Return [x, y] of the center of cell containing provided text 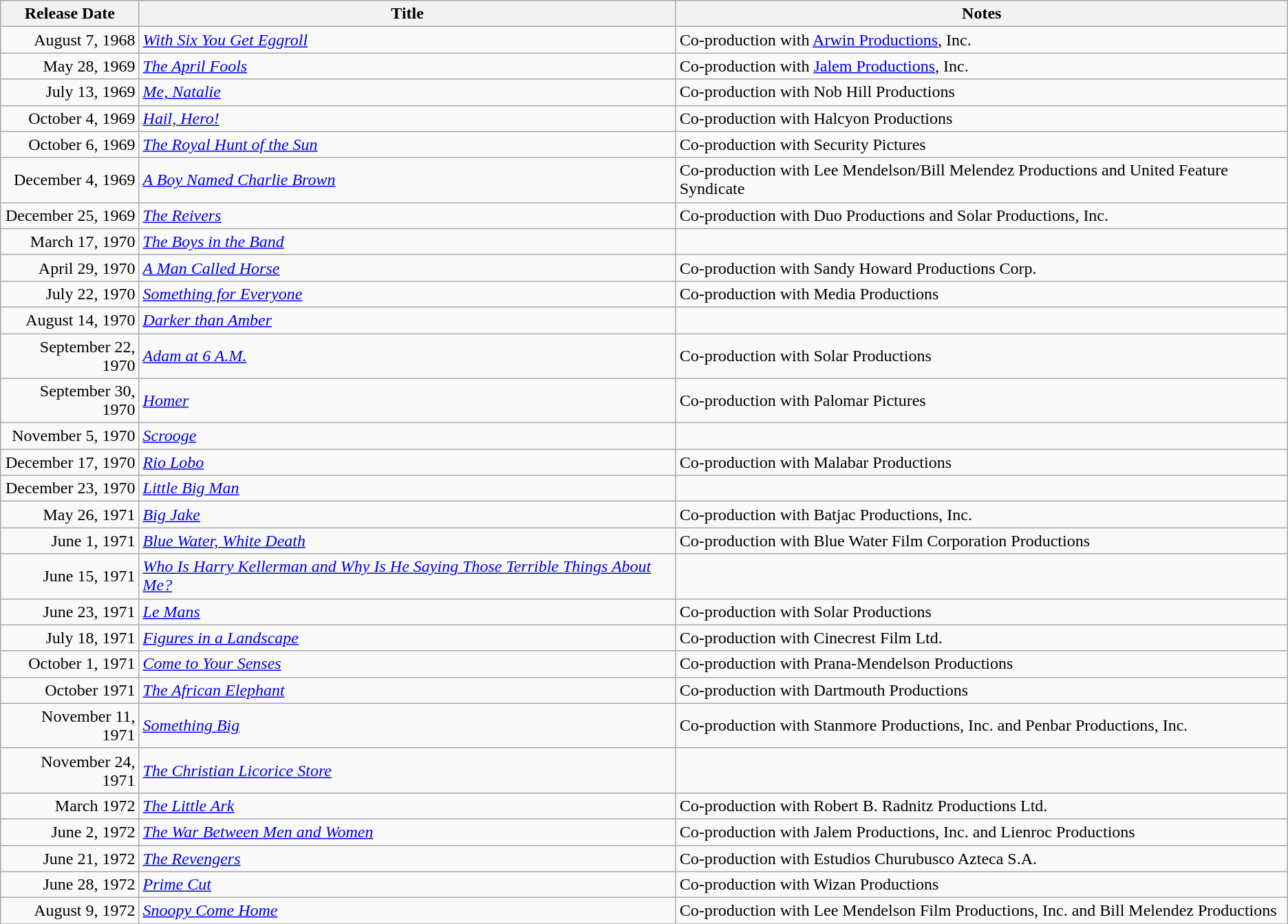
July 18, 1971 [70, 638]
October 4, 1969 [70, 118]
Co-production with Security Pictures [981, 144]
Co-production with Prana-Mendelson Productions [981, 664]
Hail, Hero! [407, 118]
Release Date [70, 14]
May 26, 1971 [70, 515]
August 7, 1968 [70, 40]
May 28, 1969 [70, 66]
Co-production with Stanmore Productions, Inc. and Penbar Productions, Inc. [981, 725]
Co-production with Duo Productions and Solar Productions, Inc. [981, 215]
The War Between Men and Women [407, 832]
Adam at 6 A.M. [407, 355]
Who Is Harry Kellerman and Why Is He Saying Those Terrible Things About Me? [407, 577]
June 15, 1971 [70, 577]
Me, Natalie [407, 92]
March 1972 [70, 806]
July 13, 1969 [70, 92]
Co-production with Media Productions [981, 294]
Co-production with Sandy Howard Productions Corp. [981, 268]
Snoopy Come Home [407, 911]
Co-production with Dartmouth Productions [981, 690]
Co-production with Cinecrest Film Ltd. [981, 638]
December 17, 1970 [70, 462]
Big Jake [407, 515]
June 28, 1972 [70, 885]
October 6, 1969 [70, 144]
The April Fools [407, 66]
September 30, 1970 [70, 400]
December 23, 1970 [70, 488]
Figures in a Landscape [407, 638]
Co-production with Robert B. Radnitz Productions Ltd. [981, 806]
Scrooge [407, 436]
March 17, 1970 [70, 241]
June 1, 1971 [70, 541]
Blue Water, White Death [407, 541]
Co-production with Jalem Productions, Inc. and Lienroc Productions [981, 832]
Prime Cut [407, 885]
Something for Everyone [407, 294]
The Boys in the Band [407, 241]
June 21, 1972 [70, 858]
December 25, 1969 [70, 215]
December 4, 1969 [70, 180]
The Little Ark [407, 806]
Co-production with Arwin Productions, Inc. [981, 40]
August 14, 1970 [70, 320]
The Reivers [407, 215]
Co-production with Malabar Productions [981, 462]
August 9, 1972 [70, 911]
Co-production with Lee Mendelson Film Productions, Inc. and Bill Melendez Productions [981, 911]
Darker than Amber [407, 320]
Co-production with Nob Hill Productions [981, 92]
With Six You Get Eggroll [407, 40]
Homer [407, 400]
November 24, 1971 [70, 771]
Co-production with Lee Mendelson/Bill Melendez Productions and United Feature Syndicate [981, 180]
September 22, 1970 [70, 355]
Co-production with Jalem Productions, Inc. [981, 66]
Co-production with Wizan Productions [981, 885]
October 1, 1971 [70, 664]
October 1971 [70, 690]
Something Big [407, 725]
Title [407, 14]
Co-production with Batjac Productions, Inc. [981, 515]
Rio Lobo [407, 462]
Co-production with Palomar Pictures [981, 400]
Notes [981, 14]
A Man Called Horse [407, 268]
July 22, 1970 [70, 294]
The African Elephant [407, 690]
April 29, 1970 [70, 268]
Come to Your Senses [407, 664]
The Christian Licorice Store [407, 771]
The Royal Hunt of the Sun [407, 144]
June 2, 1972 [70, 832]
Co-production with Estudios Churubusco Azteca S.A. [981, 858]
Co-production with Blue Water Film Corporation Productions [981, 541]
Le Mans [407, 612]
The Revengers [407, 858]
June 23, 1971 [70, 612]
November 11, 1971 [70, 725]
Little Big Man [407, 488]
Co-production with Halcyon Productions [981, 118]
November 5, 1970 [70, 436]
A Boy Named Charlie Brown [407, 180]
